Provide the (x, y) coordinate of the cell's center where the given text is located.  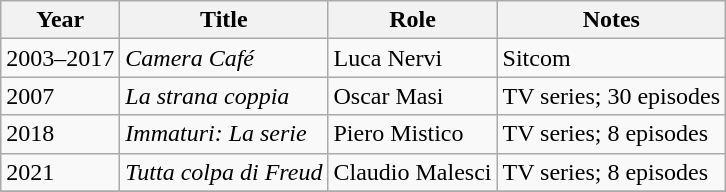
Tutta colpa di Freud (224, 172)
2018 (60, 134)
Piero Mistico (412, 134)
2003–2017 (60, 58)
Role (412, 20)
Notes (612, 20)
Camera Café (224, 58)
Oscar Masi (412, 96)
TV series; 30 episodes (612, 96)
Luca Nervi (412, 58)
Immaturi: La serie (224, 134)
2021 (60, 172)
2007 (60, 96)
Year (60, 20)
Title (224, 20)
Sitcom (612, 58)
La strana coppia (224, 96)
Claudio Malesci (412, 172)
